Identify which cell holds the provided text, then report its [x, y] central coordinate. 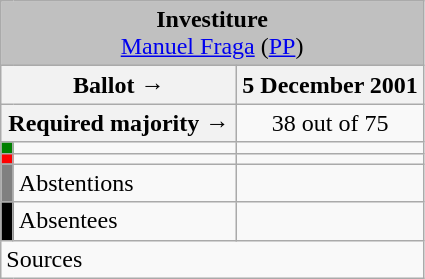
Absentees [125, 221]
InvestitureManuel Fraga (PP) [212, 34]
Abstentions [125, 183]
5 December 2001 [330, 85]
Ballot → [119, 85]
Required majority → [119, 123]
38 out of 75 [330, 123]
Sources [212, 259]
